Capture the cell that displays the provided text and extract its (x, y) central coordinate. 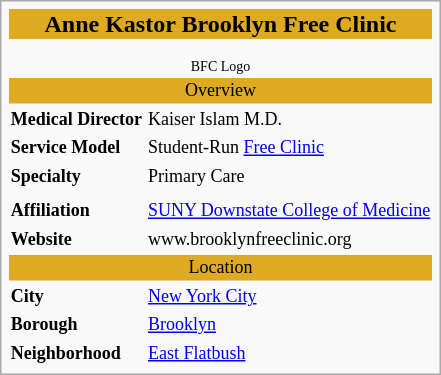
BFC Logo (220, 58)
www.brooklynfreeclinic.org (288, 240)
Specialty (76, 177)
Neighborhood (76, 354)
Kaiser Islam M.D. (288, 120)
Primary Care (288, 177)
New York City (288, 297)
City (76, 297)
Borough (76, 325)
Anne Kastor Brooklyn Free Clinic (220, 24)
East Flatbush (288, 354)
Medical Director (76, 120)
Website (76, 240)
Overview (220, 91)
Brooklyn (288, 325)
Affiliation (76, 211)
SUNY Downstate College of Medicine (288, 211)
Location (220, 268)
Student-Run Free Clinic (288, 148)
Service Model (76, 148)
